Determine the [x, y] coordinate at the center of the cell enclosing the given text.  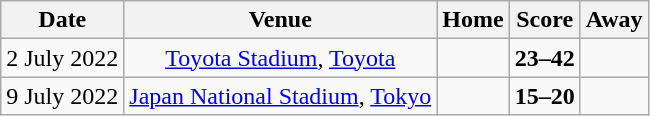
9 July 2022 [62, 96]
Japan National Stadium, Tokyo [280, 96]
Toyota Stadium, Toyota [280, 58]
Date [62, 20]
2 July 2022 [62, 58]
Away [614, 20]
Venue [280, 20]
Score [544, 20]
23–42 [544, 58]
15–20 [544, 96]
Home [473, 20]
